Find where the given text appears and provide that cell's center as (X, Y) coordinate. 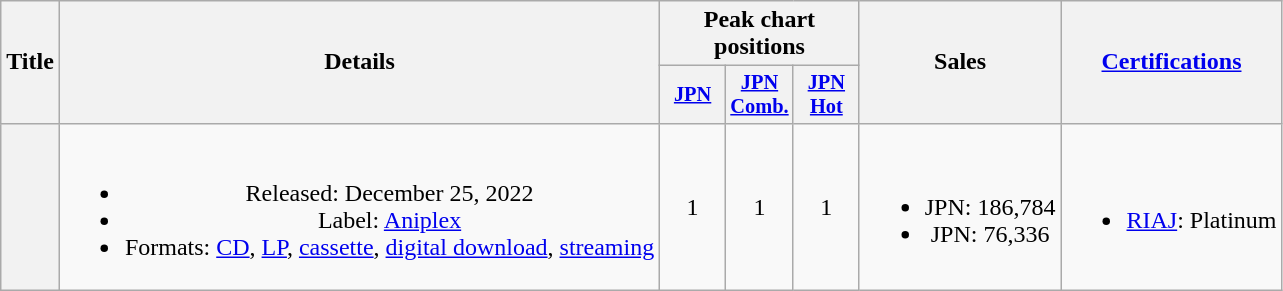
Certifications (1172, 62)
RIAJ: Platinum (1172, 206)
JPN (693, 95)
Details (359, 62)
Title (30, 62)
JPNComb. (759, 95)
Sales (960, 62)
JPNHot (826, 95)
Released: December 25, 2022Label: AniplexFormats: CD, LP, cassette, digital download, streaming (359, 206)
Peak chart positions (760, 34)
JPN: 186,784 JPN: 76,336 (960, 206)
